For the text-containing cell, return its midpoint in [x, y] coordinate format. 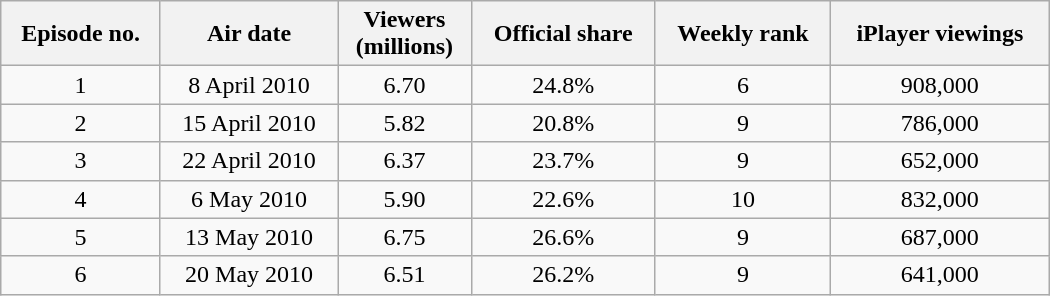
15 April 2010 [249, 123]
26.2% [563, 275]
10 [742, 199]
5.82 [404, 123]
641,000 [940, 275]
iPlayer viewings [940, 34]
6.37 [404, 161]
20.8% [563, 123]
652,000 [940, 161]
13 May 2010 [249, 237]
Viewers(millions) [404, 34]
832,000 [940, 199]
24.8% [563, 85]
Official share [563, 34]
908,000 [940, 85]
Air date [249, 34]
Weekly rank [742, 34]
2 [81, 123]
22.6% [563, 199]
1 [81, 85]
6 May 2010 [249, 199]
4 [81, 199]
786,000 [940, 123]
687,000 [940, 237]
6.51 [404, 275]
23.7% [563, 161]
Episode no. [81, 34]
20 May 2010 [249, 275]
6.70 [404, 85]
6.75 [404, 237]
3 [81, 161]
8 April 2010 [249, 85]
5 [81, 237]
5.90 [404, 199]
26.6% [563, 237]
22 April 2010 [249, 161]
